Determine the (x, y) coordinate at the center of the cell enclosing the given text.  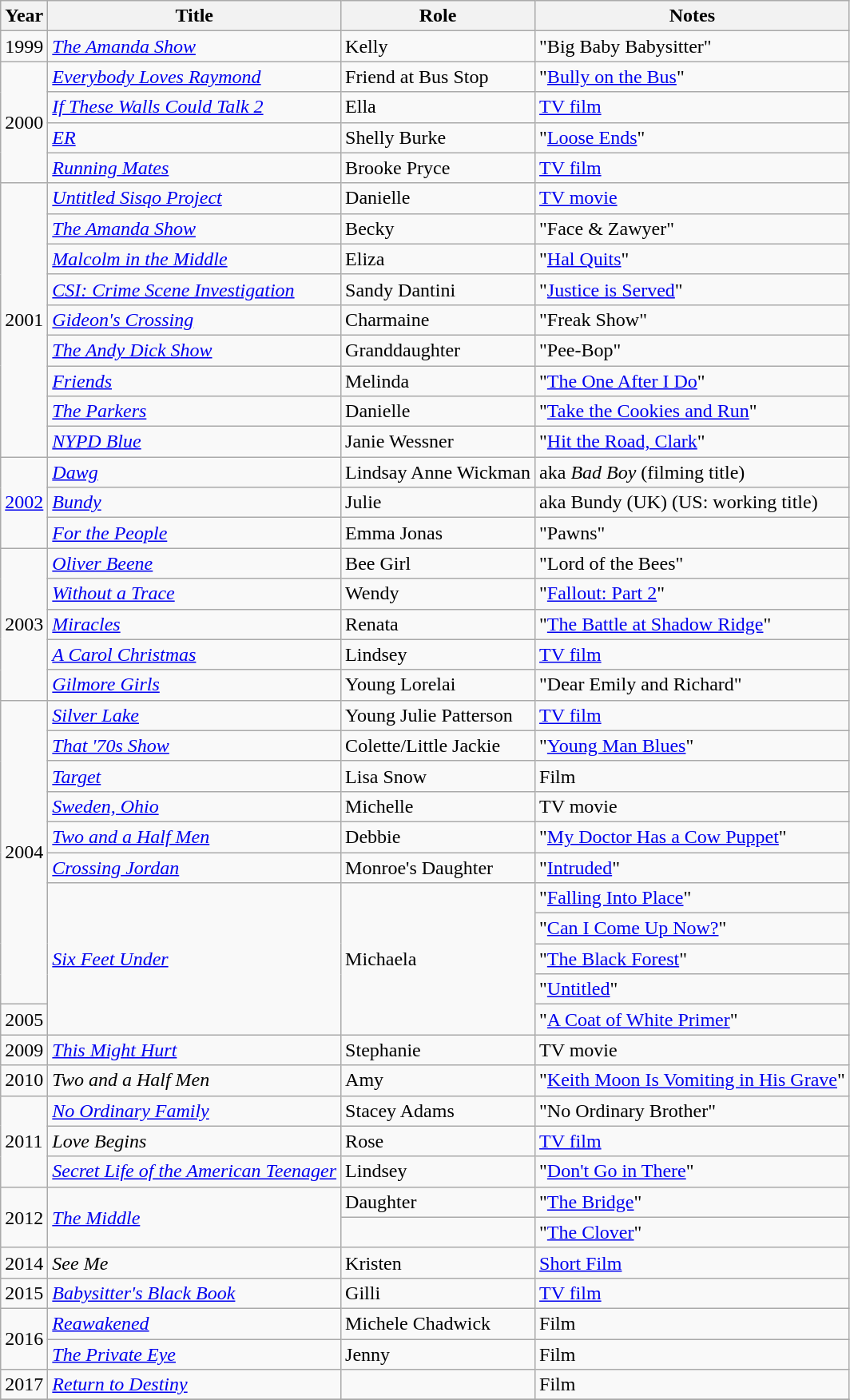
Babysitter's Black Book (195, 1293)
If These Walls Could Talk 2 (195, 107)
"Can I Come Up Now?" (693, 929)
A Carol Christmas (195, 654)
Kelly (438, 46)
Notes (693, 16)
No Ordinary Family (195, 1111)
"The Black Forest" (693, 959)
Shelly Burke (438, 137)
Charmaine (438, 320)
"Falling Into Place" (693, 898)
Michele Chadwick (438, 1323)
"Young Man Blues" (693, 746)
Young Julie Patterson (438, 715)
Oliver Beene (195, 563)
"Justice is Served" (693, 289)
2001 (24, 320)
"Pawns" (693, 533)
Renata (438, 624)
"Keith Moon Is Vomiting in His Grave" (693, 1080)
Bee Girl (438, 563)
"The Bridge" (693, 1202)
The Parkers (195, 412)
Miracles (195, 624)
Stephanie (438, 1050)
"No Ordinary Brother" (693, 1111)
CSI: Crime Scene Investigation (195, 289)
Debbie (438, 837)
Brooke Pryce (438, 168)
ER (195, 137)
Becky (438, 229)
Young Lorelai (438, 685)
The Andy Dick Show (195, 350)
2003 (24, 624)
Reawakened (195, 1323)
Silver Lake (195, 715)
Friend at Bus Stop (438, 77)
Six Feet Under (195, 959)
"The Battle at Shadow Ridge" (693, 624)
"Hit the Road, Clark" (693, 442)
Stacey Adams (438, 1111)
For the People (195, 533)
Untitled Sisqo Project (195, 198)
Bundy (195, 503)
2014 (24, 1263)
"Freak Show" (693, 320)
"Dear Emily and Richard" (693, 685)
Amy (438, 1080)
"Lord of the Bees" (693, 563)
Love Begins (195, 1141)
Crossing Jordan (195, 867)
Secret Life of the American Teenager (195, 1171)
Janie Wessner (438, 442)
"Untitled" (693, 989)
Daughter (438, 1202)
Target (195, 776)
Year (24, 16)
"Bully on the Bus" (693, 77)
Granddaughter (438, 350)
Without a Trace (195, 594)
2002 (24, 503)
"Fallout: Part 2" (693, 594)
Rose (438, 1141)
"Take the Cookies and Run" (693, 412)
Gideon's Crossing (195, 320)
Everybody Loves Raymond (195, 77)
2004 (24, 852)
Colette/Little Jackie (438, 746)
Sandy Dantini (438, 289)
This Might Hurt (195, 1050)
The Middle (195, 1217)
"My Doctor Has a Cow Puppet" (693, 837)
"The One After I Do" (693, 381)
Melinda (438, 381)
aka Bundy (UK) (US: working title) (693, 503)
Julie (438, 503)
"Don't Go in There" (693, 1171)
Lisa Snow (438, 776)
"Big Baby Babysitter" (693, 46)
NYPD Blue (195, 442)
Emma Jonas (438, 533)
Running Mates (195, 168)
Wendy (438, 594)
Dawg (195, 472)
Gilmore Girls (195, 685)
"Intruded" (693, 867)
2009 (24, 1050)
2015 (24, 1293)
"Face & Zawyer" (693, 229)
2011 (24, 1141)
Michelle (438, 806)
Michaela (438, 959)
2012 (24, 1217)
Role (438, 16)
"Pee-Bop" (693, 350)
Monroe's Daughter (438, 867)
That '70s Show (195, 746)
"Hal Quits" (693, 259)
aka Bad Boy (filming title) (693, 472)
Sweden, Ohio (195, 806)
"Loose Ends" (693, 137)
Jenny (438, 1354)
Return to Destiny (195, 1385)
Malcolm in the Middle (195, 259)
Ella (438, 107)
Lindsay Anne Wickman (438, 472)
"A Coat of White Primer" (693, 1020)
Kristen (438, 1263)
Eliza (438, 259)
Title (195, 16)
Friends (195, 381)
Short Film (693, 1263)
The Private Eye (195, 1354)
"The Clover" (693, 1232)
2017 (24, 1385)
2016 (24, 1338)
See Me (195, 1263)
1999 (24, 46)
Gilli (438, 1293)
2000 (24, 122)
2010 (24, 1080)
2005 (24, 1020)
